Identify which cell holds the provided text, then report its (X, Y) central coordinate. 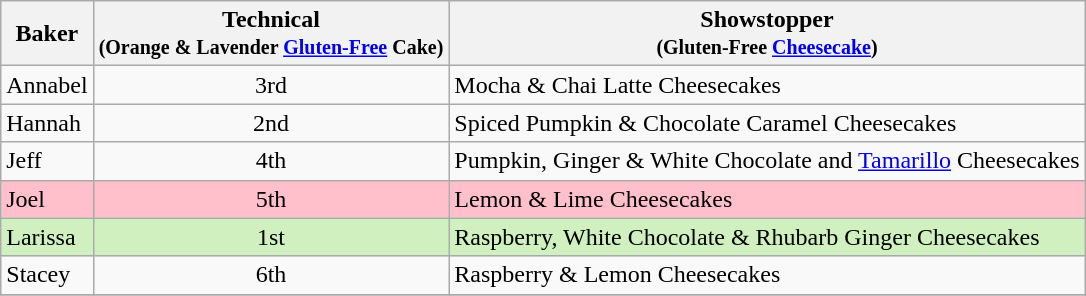
Jeff (47, 161)
2nd (271, 123)
3rd (271, 85)
Stacey (47, 275)
5th (271, 199)
Raspberry, White Chocolate & Rhubarb Ginger Cheesecakes (767, 237)
Pumpkin, Ginger & White Chocolate and Tamarillo Cheesecakes (767, 161)
Showstopper(Gluten-Free Cheesecake) (767, 34)
Larissa (47, 237)
1st (271, 237)
Mocha & Chai Latte Cheesecakes (767, 85)
Annabel (47, 85)
Technical(Orange & Lavender Gluten-Free Cake) (271, 34)
4th (271, 161)
Spiced Pumpkin & Chocolate Caramel Cheesecakes (767, 123)
Joel (47, 199)
Raspberry & Lemon Cheesecakes (767, 275)
Hannah (47, 123)
6th (271, 275)
Baker (47, 34)
Lemon & Lime Cheesecakes (767, 199)
